Provide the [X, Y] coordinate of the cell's center where the given text is located.  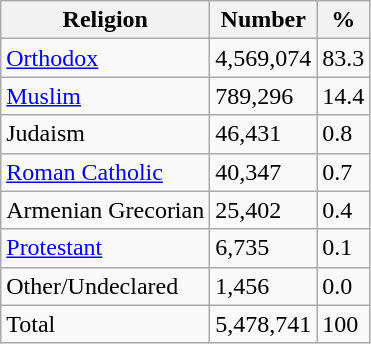
Other/Undeclared [106, 286]
Religion [106, 20]
0.4 [344, 210]
0.8 [344, 134]
0.0 [344, 286]
Number [264, 20]
0.1 [344, 248]
789,296 [264, 96]
Total [106, 324]
100 [344, 324]
Judaism [106, 134]
4,569,074 [264, 58]
Roman Catholic [106, 172]
% [344, 20]
83.3 [344, 58]
14.4 [344, 96]
Protestant [106, 248]
1,456 [264, 286]
46,431 [264, 134]
5,478,741 [264, 324]
25,402 [264, 210]
0.7 [344, 172]
Orthodox [106, 58]
40,347 [264, 172]
Muslim [106, 96]
6,735 [264, 248]
Armenian Grecorian [106, 210]
